Pinpoint the cell where the given text exists, returning its [X, Y] midpoint coordinate. 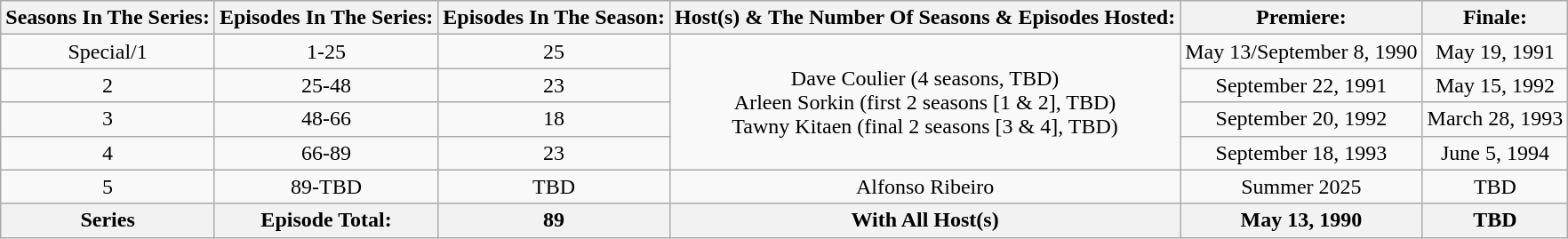
September 20, 1992 [1301, 119]
Episode Total: [325, 220]
5 [108, 187]
25 [555, 52]
June 5, 1994 [1495, 153]
1-25 [325, 52]
Finale: [1495, 18]
With All Host(s) [924, 220]
Summer 2025 [1301, 187]
September 22, 1991 [1301, 85]
Episodes In The Season: [555, 18]
Seasons In The Series: [108, 18]
Host(s) & The Number Of Seasons & Episodes Hosted: [924, 18]
September 18, 1993 [1301, 153]
March 28, 1993 [1495, 119]
66-89 [325, 153]
May 13, 1990 [1301, 220]
May 15, 1992 [1495, 85]
Premiere: [1301, 18]
May 13/September 8, 1990 [1301, 52]
Special/1 [108, 52]
48-66 [325, 119]
2 [108, 85]
Episodes In The Series: [325, 18]
3 [108, 119]
4 [108, 153]
89-TBD [325, 187]
Alfonso Ribeiro [924, 187]
May 19, 1991 [1495, 52]
Series [108, 220]
18 [555, 119]
25-48 [325, 85]
89 [555, 220]
Dave Coulier (4 seasons, TBD) Arleen Sorkin (first 2 seasons [1 & 2], TBD)Tawny Kitaen (final 2 seasons [3 & 4], TBD) [924, 102]
